Return the [X, Y] coordinate for the center point of the cell that contains the specified text.  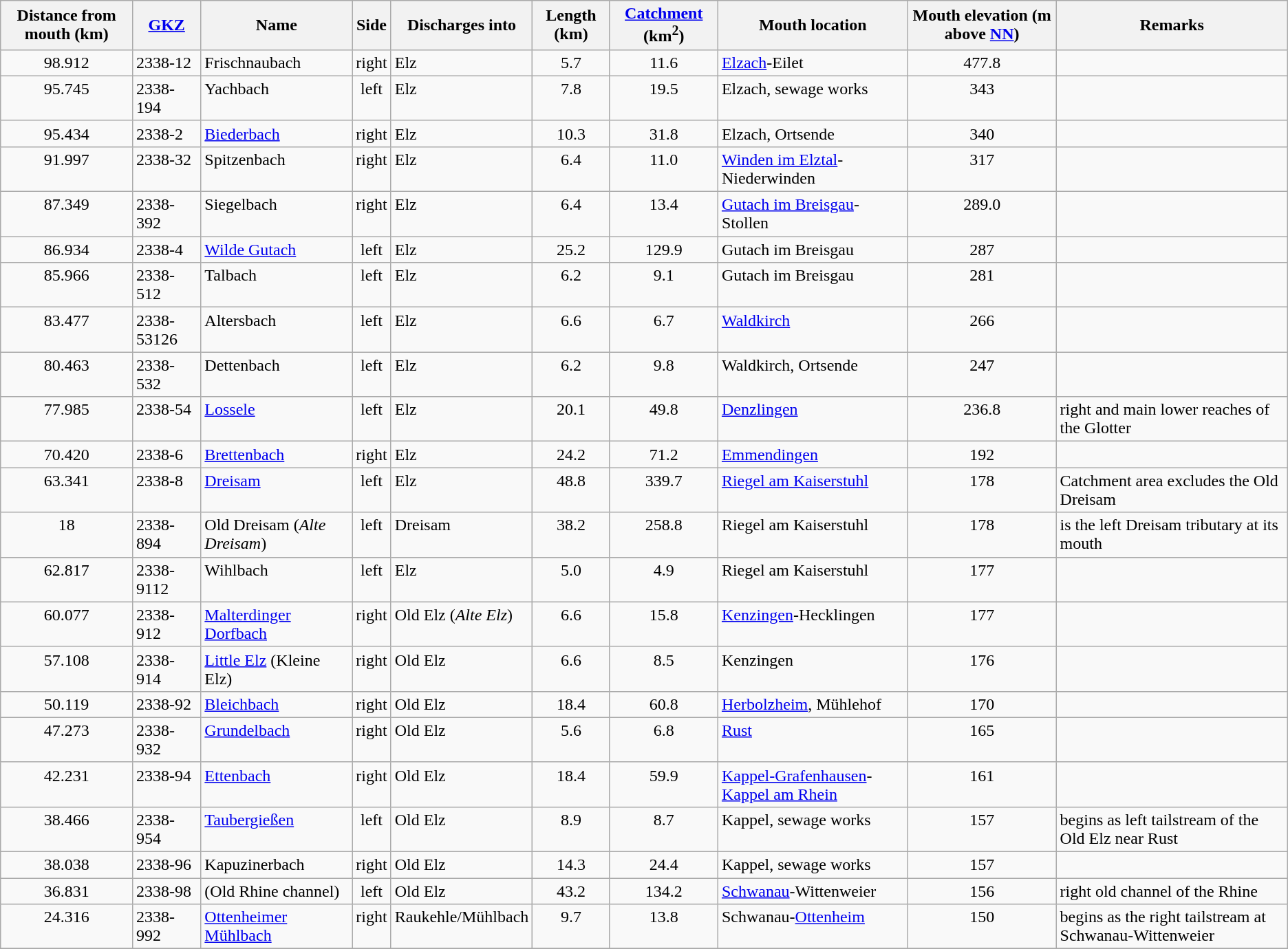
2338-98 [167, 891]
170 [982, 704]
2338-32 [167, 169]
Waldkirch, Ortsende [813, 374]
13.8 [663, 927]
9.1 [663, 285]
2338-2 [167, 133]
Kapuzinerbach [277, 865]
43.2 [571, 891]
38.466 [67, 829]
Mouth elevation (m above NN) [982, 25]
Altersbach [277, 330]
8.5 [663, 668]
begins as the right tailstream at Schwanau-Wittenweier [1172, 927]
Kenzingen-Hecklingen [813, 624]
80.463 [67, 374]
2338-532 [167, 374]
Side [372, 25]
(Old Rhine channel) [277, 891]
right and main lower reaches of the Glotter [1172, 419]
2338-914 [167, 668]
60.077 [67, 624]
339.7 [663, 490]
right old channel of the Rhine [1172, 891]
11.0 [663, 169]
begins as left tailstream of the Old Elz near Rust [1172, 829]
86.934 [67, 250]
266 [982, 330]
87.349 [67, 215]
19.5 [663, 98]
2338-4 [167, 250]
24.2 [571, 455]
13.4 [663, 215]
Kappel-Grafenhausen-Kappel am Rhein [813, 784]
36.831 [67, 891]
Ottenheimer Mühlbach [277, 927]
8.9 [571, 829]
289.0 [982, 215]
24.316 [67, 927]
2338-912 [167, 624]
Herbolzheim, Mühlehof [813, 704]
Elzach-Eilet [813, 63]
95.745 [67, 98]
62.817 [67, 579]
Yachbach [277, 98]
59.9 [663, 784]
77.985 [67, 419]
2338-96 [167, 865]
25.2 [571, 250]
31.8 [663, 133]
2338-512 [167, 285]
98.912 [67, 63]
Waldkirch [813, 330]
11.6 [663, 63]
2338-932 [167, 740]
134.2 [663, 891]
63.341 [67, 490]
Grundelbach [277, 740]
48.8 [571, 490]
150 [982, 927]
Rust [813, 740]
6.8 [663, 740]
Bleichbach [277, 704]
83.477 [67, 330]
129.9 [663, 250]
Lossele [277, 419]
2338-12 [167, 63]
Ettenbach [277, 784]
156 [982, 891]
91.997 [67, 169]
8.7 [663, 829]
2338-94 [167, 784]
42.231 [67, 784]
2338-6 [167, 455]
5.0 [571, 579]
2338-92 [167, 704]
Discharges into [462, 25]
192 [982, 455]
Brettenbach [277, 455]
Schwanau-Wittenweier [813, 891]
57.108 [67, 668]
GKZ [167, 25]
Catchment (km2) [663, 25]
2338-8 [167, 490]
15.8 [663, 624]
is the left Dreisam tributary at its mouth [1172, 535]
70.420 [67, 455]
236.8 [982, 419]
Frischnaubach [277, 63]
2338-392 [167, 215]
281 [982, 285]
317 [982, 169]
165 [982, 740]
Siegelbach [277, 215]
50.119 [67, 704]
Gutach im Breisgau-Stollen [813, 215]
247 [982, 374]
38.2 [571, 535]
343 [982, 98]
49.8 [663, 419]
2338-954 [167, 829]
38.038 [67, 865]
Schwanau-Ottenheim [813, 927]
10.3 [571, 133]
Emmendingen [813, 455]
14.3 [571, 865]
5.7 [571, 63]
2338-992 [167, 927]
Mouth location [813, 25]
4.9 [663, 579]
Kenzingen [813, 668]
95.434 [67, 133]
Length (km) [571, 25]
20.1 [571, 419]
Spitzenbach [277, 169]
161 [982, 784]
24.4 [663, 865]
60.8 [663, 704]
18 [67, 535]
Raukehle/Mühlbach [462, 927]
Wihlbach [277, 579]
2338-54 [167, 419]
Name [277, 25]
Talbach [277, 285]
Winden im Elztal-Niederwinden [813, 169]
Elzach, Ortsende [813, 133]
71.2 [663, 455]
Wilde Gutach [277, 250]
176 [982, 668]
340 [982, 133]
7.8 [571, 98]
Denzlingen [813, 419]
Old Elz (Alte Elz) [462, 624]
Dettenbach [277, 374]
Taubergießen [277, 829]
Old Dreisam (Alte Dreisam) [277, 535]
477.8 [982, 63]
85.966 [67, 285]
9.8 [663, 374]
Biederbach [277, 133]
Little Elz (Kleine Elz) [277, 668]
Malterdinger Dorfbach [277, 624]
9.7 [571, 927]
6.7 [663, 330]
Elzach, sewage works [813, 98]
Catchment area excludes the Old Dreisam [1172, 490]
Remarks [1172, 25]
2338-53126 [167, 330]
2338-194 [167, 98]
47.273 [67, 740]
5.6 [571, 740]
287 [982, 250]
258.8 [663, 535]
Distance from mouth (km) [67, 25]
2338-9112 [167, 579]
2338-894 [167, 535]
